Extract the [x, y] coordinate from the center of the cell holding the provided text.  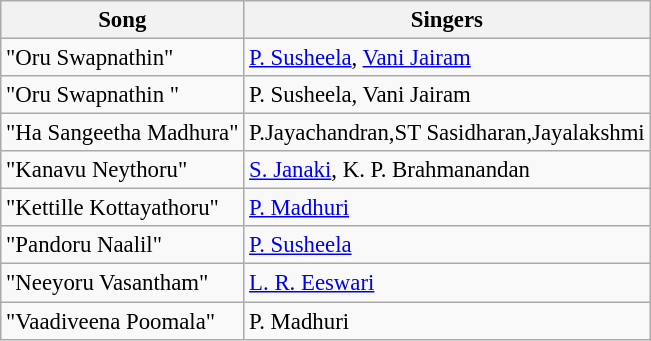
P. Susheela [447, 245]
L. R. Eeswari [447, 283]
"Oru Swapnathin " [122, 95]
"Vaadiveena Poomala" [122, 321]
"Pandoru Naalil" [122, 245]
P.Jayachandran,ST Sasidharan,Jayalakshmi [447, 133]
Singers [447, 20]
"Ha Sangeetha Madhura" [122, 133]
"Kanavu Neythoru" [122, 170]
"Neeyoru Vasantham" [122, 283]
"Kettille Kottayathoru" [122, 208]
S. Janaki, K. P. Brahmanandan [447, 170]
Song [122, 20]
"Oru Swapnathin" [122, 58]
